Locate the cell with the specified text and output its [x, y] center coordinate. 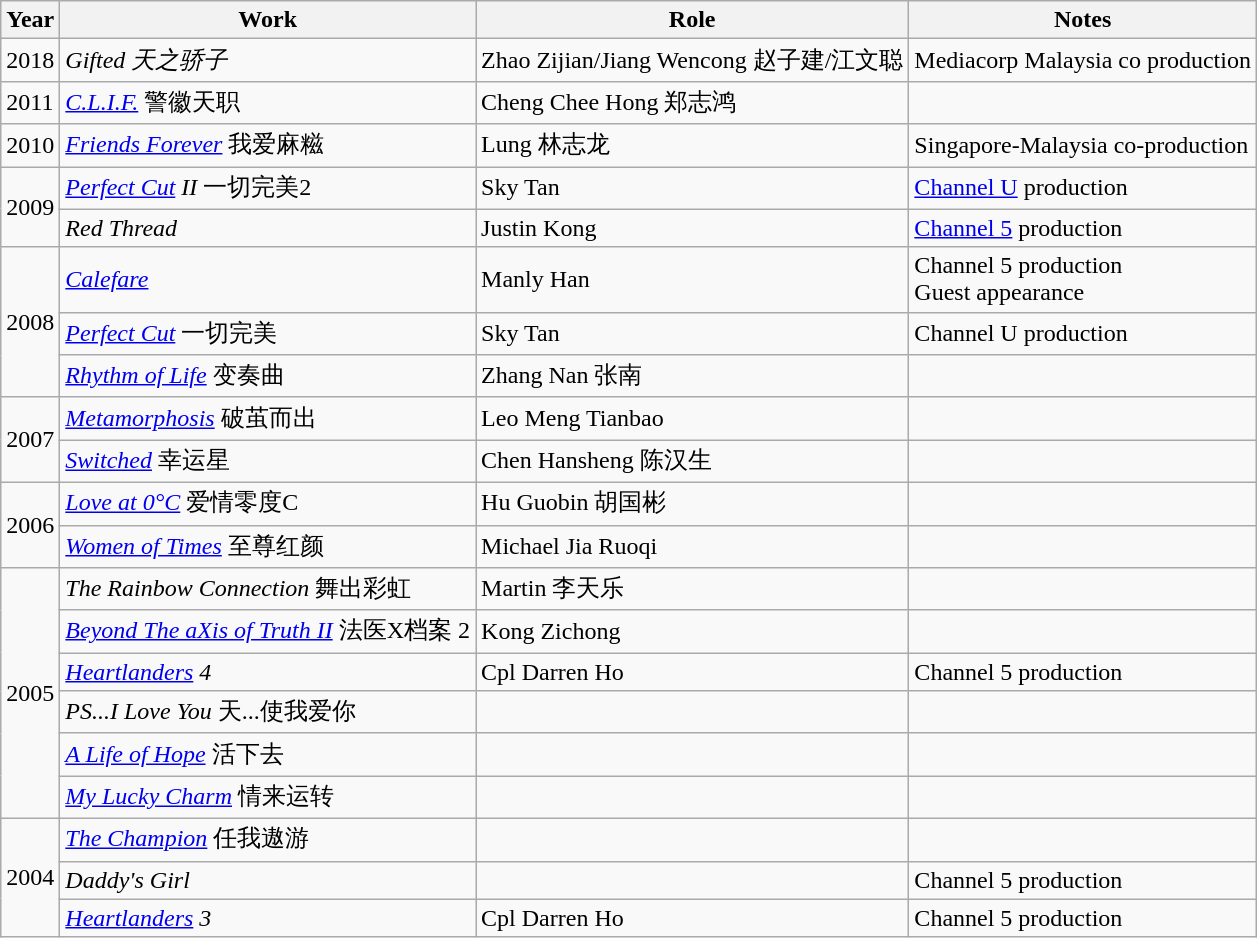
2005 [30, 694]
The Rainbow Connection 舞出彩虹 [268, 590]
A Life of Hope 活下去 [268, 754]
Chen Hansheng 陈汉生 [692, 462]
Michael Jia Ruoqi [692, 546]
2006 [30, 524]
Notes [1083, 20]
Singapore-Malaysia co-production [1083, 146]
Friends Forever 我爱麻糍 [268, 146]
Zhang Nan 张南 [692, 376]
Mediacorp Malaysia co production [1083, 60]
Heartlanders 4 [268, 672]
Love at 0°C 爱情零度C [268, 504]
Daddy's Girl [268, 880]
2007 [30, 440]
Calefare [268, 280]
Red Thread [268, 228]
2010 [30, 146]
Martin 李天乐 [692, 590]
2004 [30, 878]
Women of Times 至尊红颜 [268, 546]
Gifted 天之骄子 [268, 60]
PS...I Love You 天...使我爱你 [268, 712]
Beyond The aXis of Truth II 法医X档案 2 [268, 632]
Rhythm of Life 变奏曲 [268, 376]
My Lucky Charm 情来运转 [268, 798]
Work [268, 20]
Channel 5 productionGuest appearance [1083, 280]
2008 [30, 322]
Hu Guobin 胡国彬 [692, 504]
Kong Zichong [692, 632]
Zhao Zijian/Jiang Wencong 赵子建/江文聪 [692, 60]
Role [692, 20]
Manly Han [692, 280]
Metamorphosis 破茧而出 [268, 418]
Perfect Cut II 一切完美2 [268, 188]
2011 [30, 102]
Heartlanders 3 [268, 918]
The Champion 任我遨游 [268, 840]
Cheng Chee Hong 郑志鸿 [692, 102]
Lung 林志龙 [692, 146]
C.L.I.F. 警徽天职 [268, 102]
2009 [30, 206]
Justin Kong [692, 228]
Perfect Cut 一切完美 [268, 334]
2018 [30, 60]
Leo Meng Tianbao [692, 418]
Year [30, 20]
Switched 幸运星 [268, 462]
